Pinpoint the cell where the given text exists, returning its (x, y) midpoint coordinate. 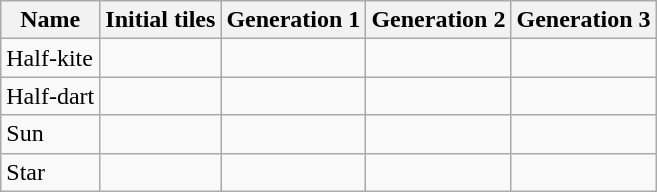
Name (50, 20)
Sun (50, 134)
Generation 1 (294, 20)
Half-dart (50, 96)
Half-kite (50, 58)
Generation 3 (584, 20)
Star (50, 172)
Initial tiles (160, 20)
Generation 2 (438, 20)
